From the cell containing the given text, extract its center point as (X, Y) coordinate. 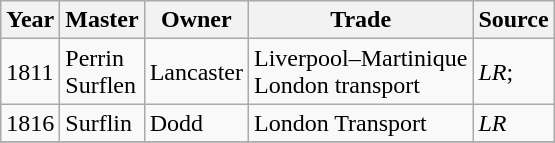
Surflin (102, 123)
Master (102, 20)
Owner (196, 20)
Year (30, 20)
1811 (30, 72)
PerrinSurflen (102, 72)
Source (514, 20)
Trade (361, 20)
LR (514, 123)
London Transport (361, 123)
Lancaster (196, 72)
Liverpool–MartiniqueLondon transport (361, 72)
Dodd (196, 123)
1816 (30, 123)
LR; (514, 72)
